Locate the cell with the specified text and output its (x, y) center coordinate. 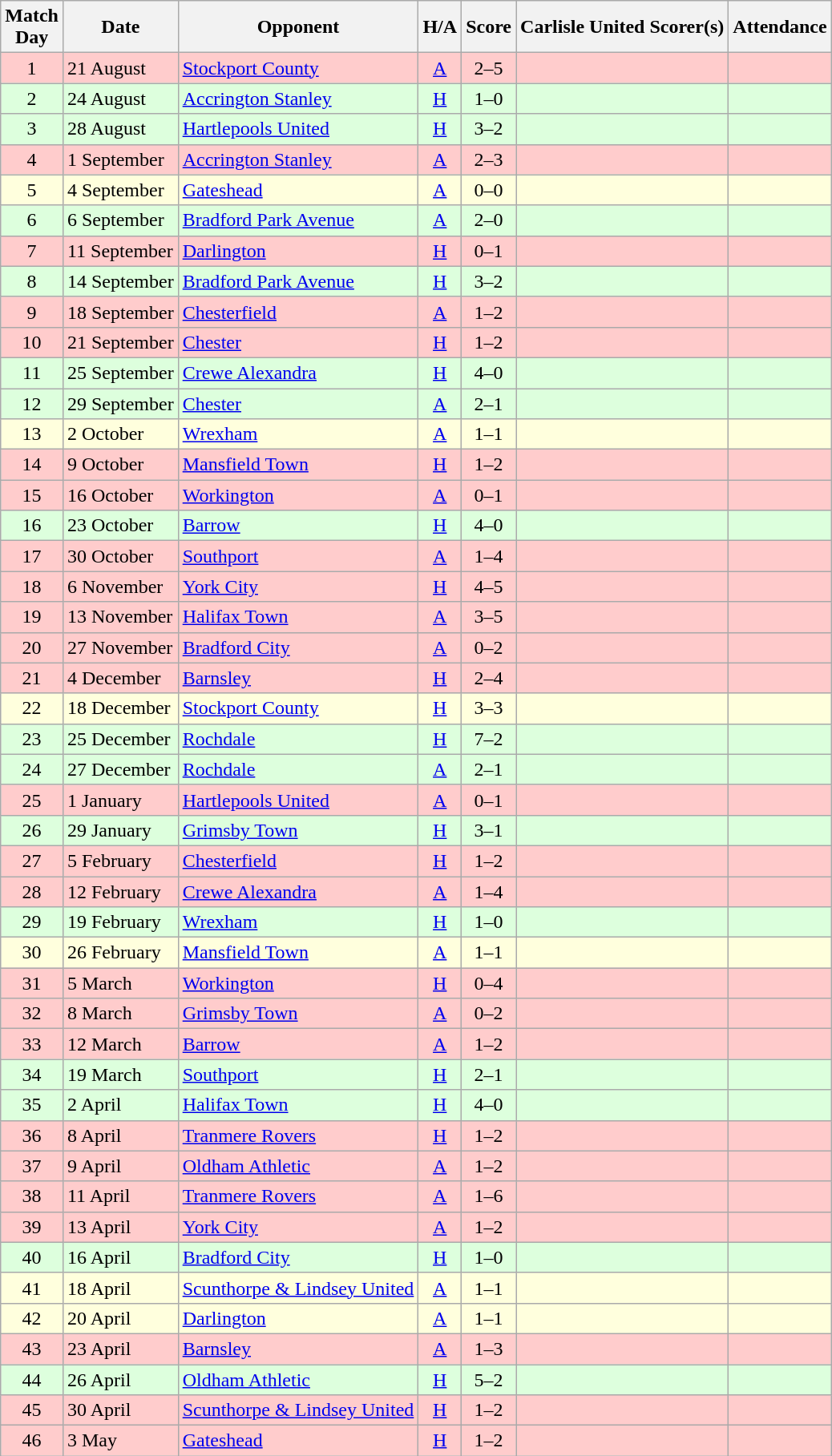
46 (32, 1441)
7 (32, 251)
5 March (120, 983)
Attendance (780, 27)
30 (32, 953)
8 April (120, 1135)
30 October (120, 556)
0–4 (489, 983)
12 (32, 403)
18 (32, 587)
44 (32, 1379)
9 (32, 312)
0–0 (489, 190)
38 (32, 1196)
1 January (120, 800)
30 April (120, 1410)
1–3 (489, 1349)
26 February (120, 953)
29 January (120, 830)
1–6 (489, 1196)
26 (32, 830)
Carlisle United Scorer(s) (622, 27)
2–5 (489, 68)
25 September (120, 373)
Date (120, 27)
10 (32, 342)
3–1 (489, 830)
25 (32, 800)
23 October (120, 526)
42 (32, 1318)
28 August (120, 129)
31 (32, 983)
4 (32, 159)
4 December (120, 678)
6 September (120, 220)
2 October (120, 434)
4–5 (489, 587)
9 April (120, 1166)
24 August (120, 99)
7–2 (489, 739)
18 September (120, 312)
2 (32, 99)
16 (32, 526)
25 December (120, 739)
11 (32, 373)
11 September (120, 251)
Match Day (32, 27)
Opponent (298, 27)
5 (32, 190)
22 (32, 708)
14 September (120, 281)
24 (32, 769)
45 (32, 1410)
19 March (120, 1075)
33 (32, 1044)
21 August (120, 68)
40 (32, 1257)
13 April (120, 1227)
3 (32, 129)
3 May (120, 1441)
28 (32, 892)
23 (32, 739)
Score (489, 27)
H/A (440, 27)
41 (32, 1288)
19 (32, 617)
19 February (120, 922)
34 (32, 1075)
20 (32, 647)
1 (32, 68)
9 October (120, 465)
13 November (120, 617)
3–3 (489, 708)
8 (32, 281)
32 (32, 1014)
27 November (120, 647)
15 (32, 495)
21 September (120, 342)
14 (32, 465)
37 (32, 1166)
21 (32, 678)
13 (32, 434)
20 April (120, 1318)
16 April (120, 1257)
16 October (120, 495)
12 February (120, 892)
2–0 (489, 220)
39 (32, 1227)
12 March (120, 1044)
29 September (120, 403)
4 September (120, 190)
23 April (120, 1349)
2–4 (489, 678)
29 (32, 922)
27 December (120, 769)
43 (32, 1349)
26 April (120, 1379)
3–5 (489, 617)
2–3 (489, 159)
1 September (120, 159)
6 (32, 220)
6 November (120, 587)
2 April (120, 1105)
18 April (120, 1288)
18 December (120, 708)
35 (32, 1105)
5 February (120, 861)
27 (32, 861)
11 April (120, 1196)
8 March (120, 1014)
5–2 (489, 1379)
17 (32, 556)
36 (32, 1135)
